Capture the cell that displays the provided text and extract its [X, Y] central coordinate. 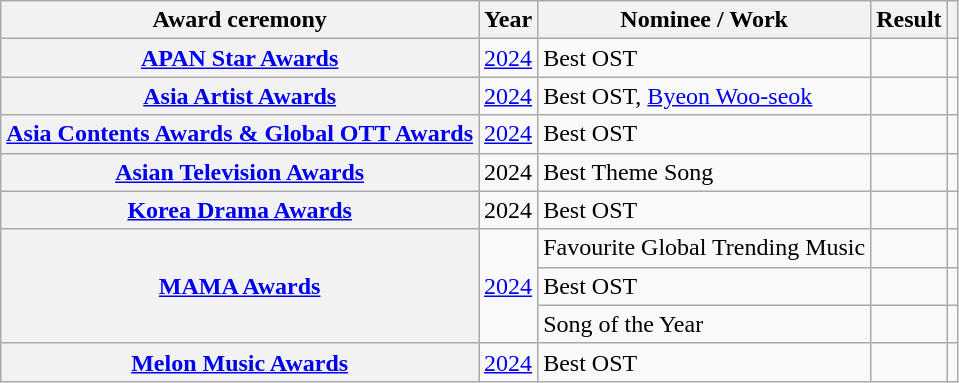
Result [909, 20]
Nominee / Work [704, 20]
Asian Television Awards [240, 172]
Best Theme Song [704, 172]
APAN Star Awards [240, 58]
Best OST, Byeon Woo-seok [704, 96]
Asia Artist Awards [240, 96]
Korea Drama Awards [240, 210]
Melon Music Awards [240, 362]
MAMA Awards [240, 286]
Asia Contents Awards & Global OTT Awards [240, 134]
Favourite Global Trending Music [704, 248]
Song of the Year [704, 324]
Award ceremony [240, 20]
Year [508, 20]
